Detect which cell encompasses the target text, then output its (x, y) center coordinate. 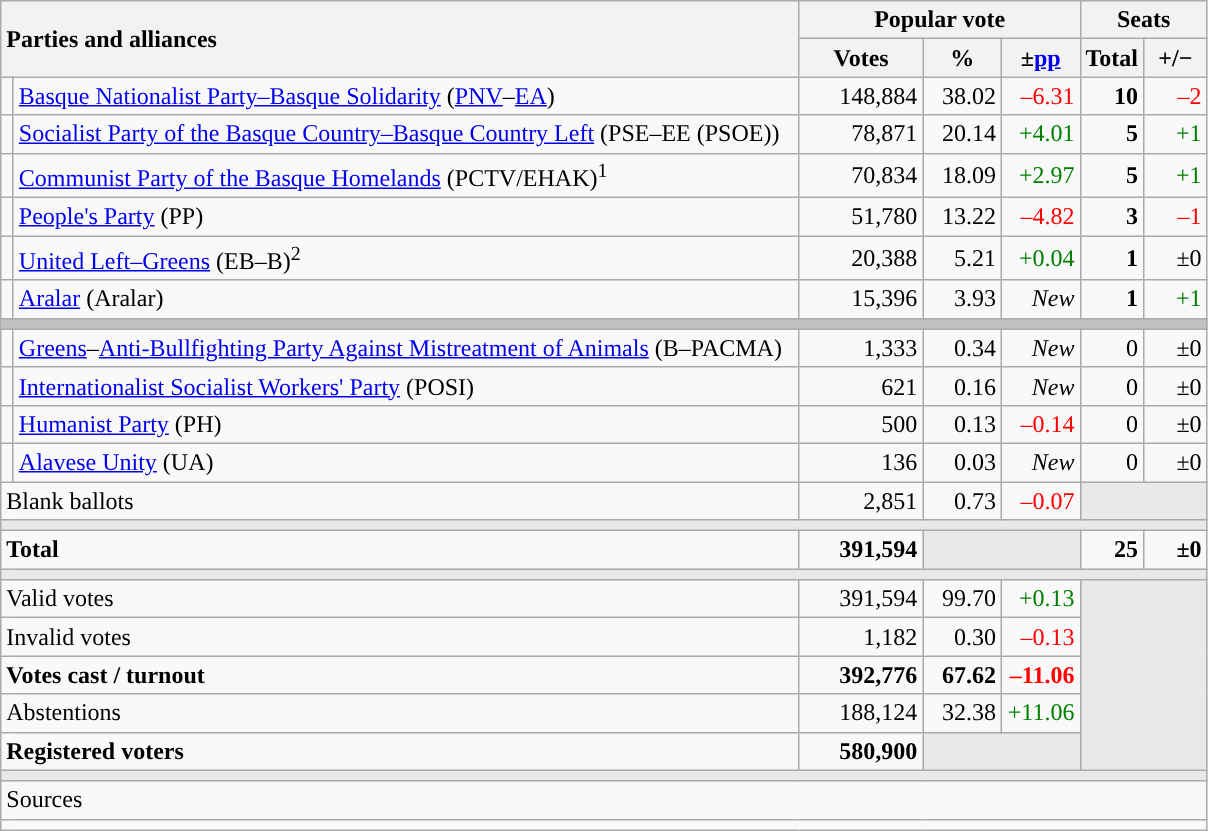
Socialist Party of the Basque Country–Basque Country Left (PSE–EE (PSOE)) (406, 134)
+/− (1176, 58)
0.73 (962, 501)
–0.14 (1040, 424)
25 (1112, 550)
Invalid votes (400, 637)
Registered voters (400, 751)
People's Party (PP) (406, 217)
51,780 (861, 217)
Internationalist Socialist Workers' Party (POSI) (406, 386)
0.13 (962, 424)
–0.13 (1040, 637)
Alavese Unity (UA) (406, 462)
Seats (1144, 20)
+0.13 (1040, 599)
580,900 (861, 751)
Votes (861, 58)
% (962, 58)
Blank ballots (400, 501)
78,871 (861, 134)
70,834 (861, 176)
99.70 (962, 599)
Greens–Anti-Bullfighting Party Against Mistreatment of Animals (B–PACMA) (406, 348)
Humanist Party (PH) (406, 424)
Parties and alliances (400, 39)
0.30 (962, 637)
3.93 (962, 299)
188,124 (861, 713)
Communist Party of the Basque Homelands (PCTV/EHAK)1 (406, 176)
392,776 (861, 675)
3 (1112, 217)
13.22 (962, 217)
18.09 (962, 176)
0.34 (962, 348)
148,884 (861, 96)
Aralar (Aralar) (406, 299)
15,396 (861, 299)
20.14 (962, 134)
1,182 (861, 637)
32.38 (962, 713)
2,851 (861, 501)
500 (861, 424)
67.62 (962, 675)
–0.07 (1040, 501)
+11.06 (1040, 713)
0.16 (962, 386)
Popular vote (940, 20)
1,333 (861, 348)
Sources (604, 800)
Basque Nationalist Party–Basque Solidarity (PNV–EA) (406, 96)
Valid votes (400, 599)
+2.97 (1040, 176)
38.02 (962, 96)
+0.04 (1040, 258)
136 (861, 462)
0.03 (962, 462)
10 (1112, 96)
–4.82 (1040, 217)
5.21 (962, 258)
–6.31 (1040, 96)
+4.01 (1040, 134)
±pp (1040, 58)
Abstentions (400, 713)
Votes cast / turnout (400, 675)
United Left–Greens (EB–B)2 (406, 258)
–2 (1176, 96)
–1 (1176, 217)
20,388 (861, 258)
–11.06 (1040, 675)
621 (861, 386)
